For the text-containing cell, return its midpoint in [x, y] coordinate format. 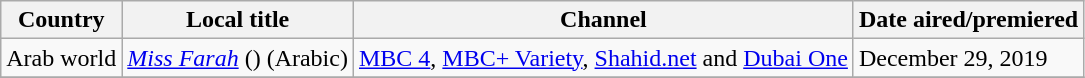
MBC 4, MBC+ Variety, Shahid.net and Dubai One [603, 58]
Miss Farah () (Arabic) [238, 58]
Arab world [62, 58]
Local title [238, 20]
Country [62, 20]
Date aired/premiered [968, 20]
Channel [603, 20]
December 29, 2019 [968, 58]
